Scan for the cell matching the given text and deliver its (X, Y) coordinate at center. 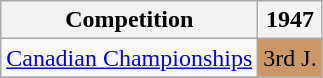
3rd J. (290, 58)
Canadian Championships (130, 58)
Competition (130, 20)
1947 (290, 20)
